Determine the [x, y] coordinate at the center of the cell enclosing the given text.  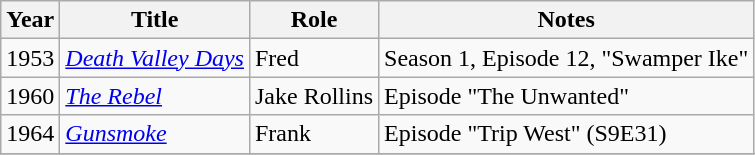
Title [155, 20]
1964 [30, 134]
Season 1, Episode 12, "Swamper Ike" [566, 58]
Jake Rollins [314, 96]
Frank [314, 134]
Episode "The Unwanted" [566, 96]
Fred [314, 58]
Death Valley Days [155, 58]
Role [314, 20]
1953 [30, 58]
The Rebel [155, 96]
Gunsmoke [155, 134]
1960 [30, 96]
Notes [566, 20]
Episode "Trip West" (S9E31) [566, 134]
Year [30, 20]
